Scan for the cell matching the given text and deliver its (x, y) coordinate at center. 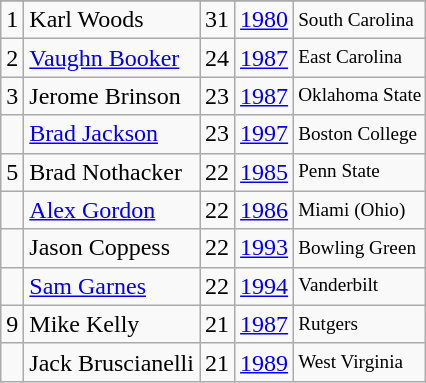
1985 (264, 172)
1986 (264, 210)
Penn State (360, 172)
5 (12, 172)
Alex Gordon (112, 210)
Jack Bruscianelli (112, 362)
1989 (264, 362)
2 (12, 58)
Rutgers (360, 324)
1994 (264, 286)
Vanderbilt (360, 286)
31 (218, 20)
9 (12, 324)
East Carolina (360, 58)
Brad Nothacker (112, 172)
3 (12, 96)
Karl Woods (112, 20)
24 (218, 58)
Boston College (360, 134)
1997 (264, 134)
1980 (264, 20)
1993 (264, 248)
1 (12, 20)
Miami (Ohio) (360, 210)
Brad Jackson (112, 134)
Mike Kelly (112, 324)
Vaughn Booker (112, 58)
Bowling Green (360, 248)
Jason Coppess (112, 248)
Oklahoma State (360, 96)
South Carolina (360, 20)
Jerome Brinson (112, 96)
West Virginia (360, 362)
Sam Garnes (112, 286)
